Find where the given text appears and provide that cell's center as [X, Y] coordinate. 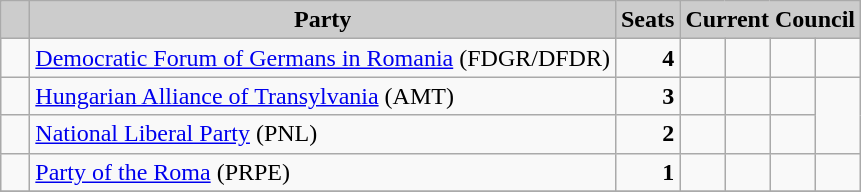
2 [647, 134]
3 [647, 96]
Hungarian Alliance of Transylvania (AMT) [323, 96]
Seats [647, 20]
1 [647, 172]
4 [647, 58]
Democratic Forum of Germans in Romania (FDGR/DFDR) [323, 58]
Party [323, 20]
Party of the Roma (PRPE) [323, 172]
Current Council [770, 20]
National Liberal Party (PNL) [323, 134]
